Search for the cell housing the specified text and yield its (X, Y) center coordinate. 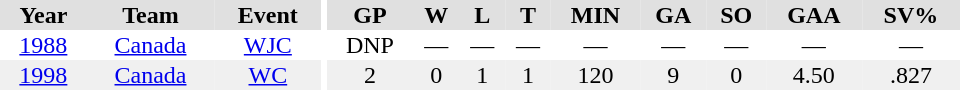
4.50 (814, 75)
WJC (268, 45)
Year (44, 15)
SV% (911, 15)
2 (370, 75)
9 (673, 75)
DNP (370, 45)
Event (268, 15)
1998 (44, 75)
SO (736, 15)
GP (370, 15)
1988 (44, 45)
W (436, 15)
120 (596, 75)
.827 (911, 75)
GAA (814, 15)
Team (151, 15)
T (528, 15)
GA (673, 15)
MIN (596, 15)
WC (268, 75)
L (482, 15)
